Output the [x, y] coordinate of the center of the cell containing the given text.  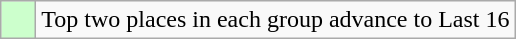
Top two places in each group advance to Last 16 [276, 20]
